Output the [X, Y] coordinate of the center of the cell containing the given text.  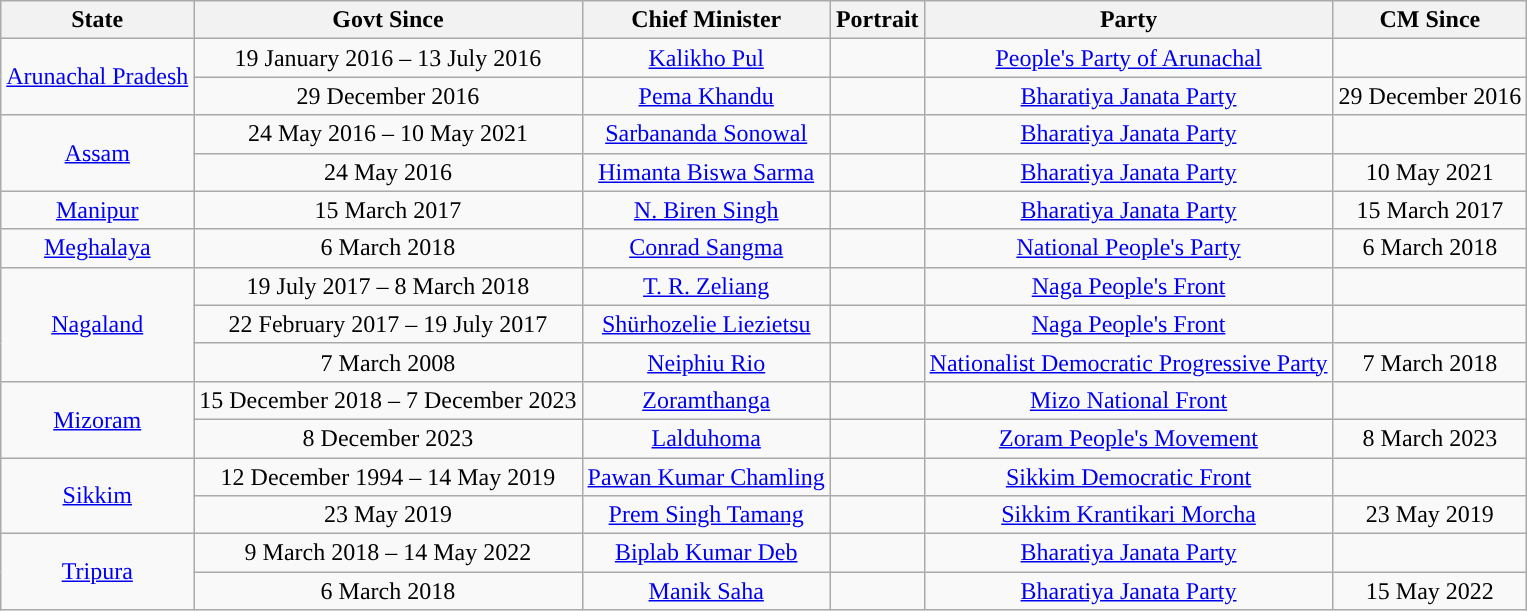
19 January 2016 – 13 July 2016 [388, 58]
Himanta Biswa Sarma [706, 172]
Sikkim Krantikari Morcha [1128, 515]
24 May 2016 [388, 172]
Meghalaya [98, 248]
State [98, 20]
8 March 2023 [1430, 438]
7 March 2018 [1430, 362]
Nagaland [98, 324]
Manik Saha [706, 591]
CM Since [1430, 20]
Sarbananda Sonowal [706, 134]
7 March 2008 [388, 362]
Assam [98, 153]
Zoram People's Movement [1128, 438]
15 December 2018 – 7 December 2023 [388, 400]
Govt Since [388, 20]
Portrait [877, 20]
Sikkim Democratic Front [1128, 477]
Zoramthanga [706, 400]
10 May 2021 [1430, 172]
Shürhozelie Liezietsu [706, 324]
Party [1128, 20]
15 May 2022 [1430, 591]
Biplab Kumar Deb [706, 553]
8 December 2023 [388, 438]
Mizoram [98, 419]
Neiphiu Rio [706, 362]
19 July 2017 – 8 March 2018 [388, 286]
Tripura [98, 572]
24 May 2016 – 10 May 2021 [388, 134]
Mizo National Front [1128, 400]
Pema Khandu [706, 96]
Manipur [98, 210]
National People's Party [1128, 248]
Lalduhoma [706, 438]
Arunachal Pradesh [98, 77]
People's Party of Arunachal [1128, 58]
Pawan Kumar Chamling [706, 477]
12 December 1994 – 14 May 2019 [388, 477]
9 March 2018 – 14 May 2022 [388, 553]
Conrad Sangma [706, 248]
Kalikho Pul [706, 58]
Chief Minister [706, 20]
Prem Singh Tamang [706, 515]
Nationalist Democratic Progressive Party [1128, 362]
Sikkim [98, 496]
T. R. Zeliang [706, 286]
N. Biren Singh [706, 210]
22 February 2017 – 19 July 2017 [388, 324]
